From the cell containing the given text, extract its center point as [x, y] coordinate. 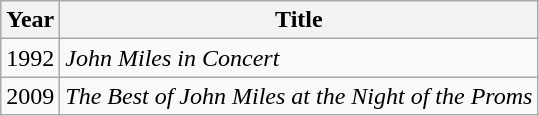
The Best of John Miles at the Night of the Proms [299, 96]
2009 [30, 96]
1992 [30, 58]
Year [30, 20]
Title [299, 20]
John Miles in Concert [299, 58]
